Find where the given text appears and provide that cell's center as [x, y] coordinate. 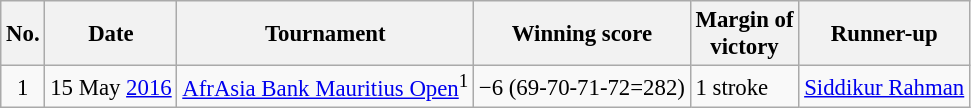
Runner-up [884, 34]
Tournament [326, 34]
Date [111, 34]
Siddikur Rahman [884, 87]
AfrAsia Bank Mauritius Open1 [326, 87]
Winning score [582, 34]
−6 (69-70-71-72=282) [582, 87]
15 May 2016 [111, 87]
No. [23, 34]
1 [23, 87]
Margin ofvictory [744, 34]
1 stroke [744, 87]
